From the cell containing the given text, extract its center point as [x, y] coordinate. 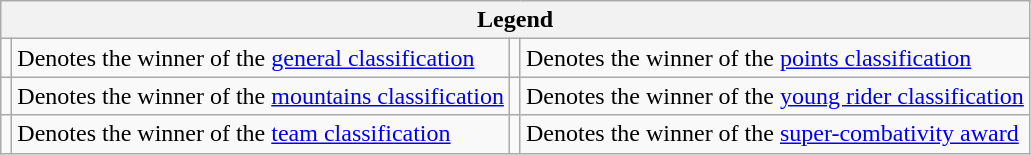
Denotes the winner of the points classification [774, 58]
Legend [516, 20]
Denotes the winner of the young rider classification [774, 96]
Denotes the winner of the general classification [261, 58]
Denotes the winner of the mountains classification [261, 96]
Denotes the winner of the super-combativity award [774, 134]
Denotes the winner of the team classification [261, 134]
